Scan for the cell matching the given text and deliver its [x, y] coordinate at center. 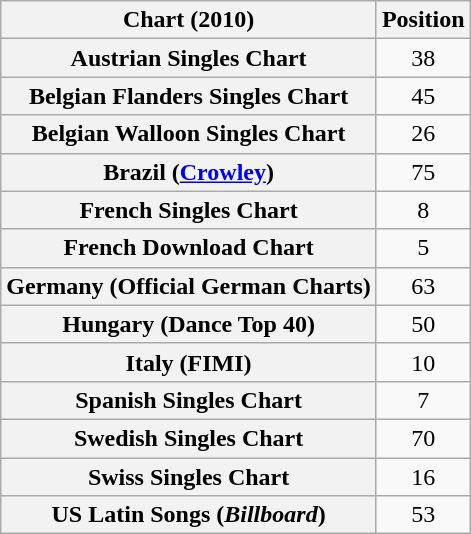
Hungary (Dance Top 40) [189, 324]
7 [423, 400]
63 [423, 286]
Chart (2010) [189, 20]
Italy (FIMI) [189, 362]
French Singles Chart [189, 210]
Swedish Singles Chart [189, 438]
38 [423, 58]
French Download Chart [189, 248]
Swiss Singles Chart [189, 477]
Belgian Walloon Singles Chart [189, 134]
US Latin Songs (Billboard) [189, 515]
5 [423, 248]
Austrian Singles Chart [189, 58]
53 [423, 515]
Belgian Flanders Singles Chart [189, 96]
50 [423, 324]
Brazil (Crowley) [189, 172]
16 [423, 477]
45 [423, 96]
70 [423, 438]
8 [423, 210]
Spanish Singles Chart [189, 400]
10 [423, 362]
Position [423, 20]
26 [423, 134]
75 [423, 172]
Germany (Official German Charts) [189, 286]
